Provide the (X, Y) coordinate of the cell's center where the given text is located.  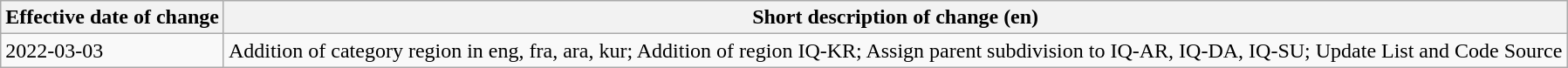
Effective date of change (113, 17)
2022-03-03 (113, 51)
Short description of change (en) (895, 17)
